Extract the [X, Y] coordinate from the center of the cell holding the provided text.  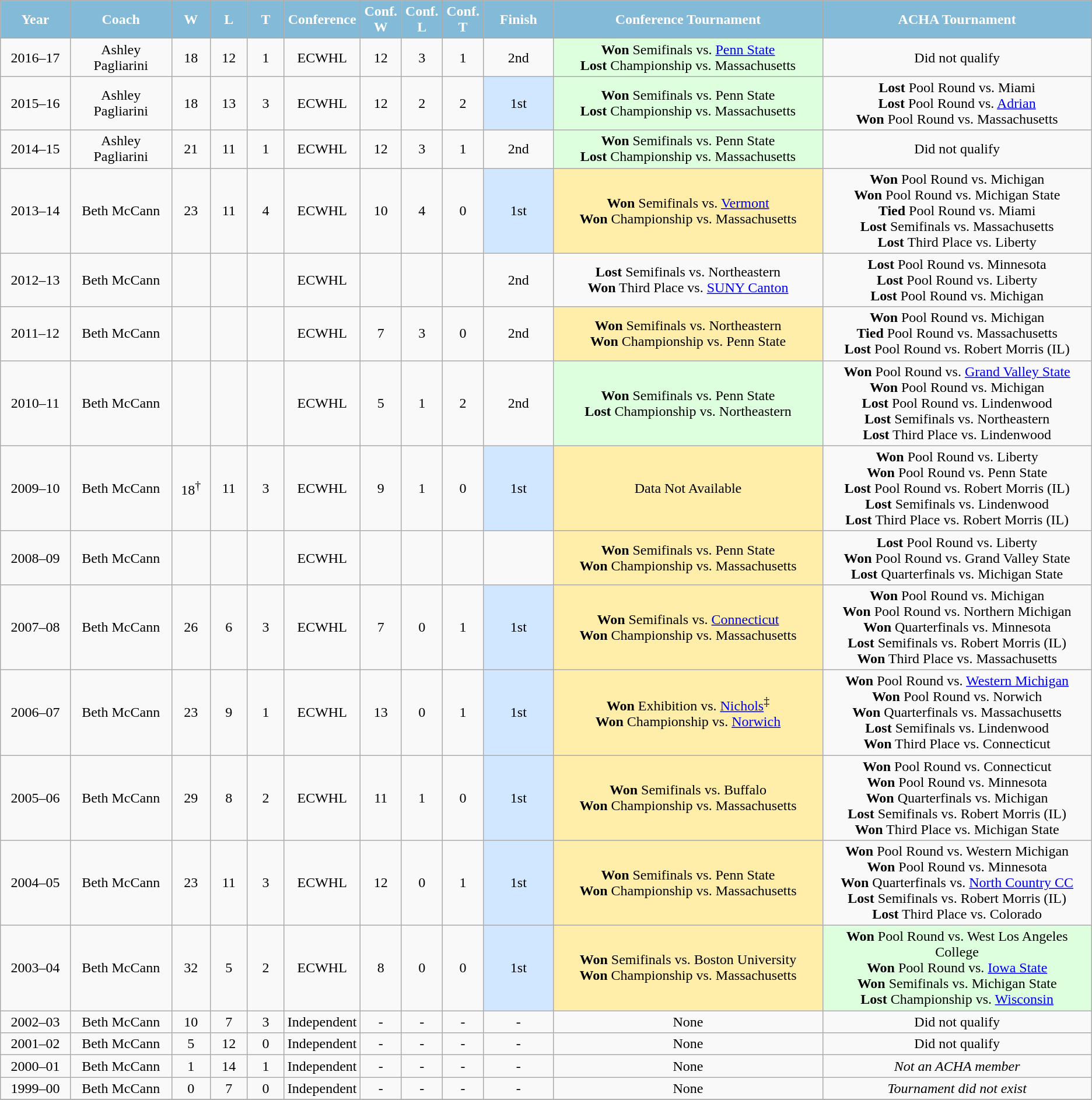
Data Not Available [688, 488]
Lost Pool Round vs. Liberty Won Pool Round vs. Grand Valley State Lost Quarterfinals vs. Michigan State [957, 558]
21 [191, 149]
2007–08 [35, 627]
ACHA Tournament [957, 20]
Won Semifinals vs. Penn State Lost Championship vs. Northeastern [688, 403]
2001–02 [35, 1044]
Conf. T [463, 20]
Won Pool Round vs. West Los Angeles College Won Pool Round vs. Iowa State Won Semifinals vs. Michigan State Lost Championship vs. Wisconsin [957, 968]
L [229, 20]
2006–07 [35, 712]
Coach [121, 20]
2016–17 [35, 57]
Conf. W [381, 20]
Lost Pool Round vs. Minnesota Lost Pool Round vs. Liberty Lost Pool Round vs. Michigan [957, 280]
2011–12 [35, 334]
Won Semifinals vs. Northeastern Won Championship vs. Penn State [688, 334]
6 [229, 627]
26 [191, 627]
T [265, 20]
Conf. L [422, 20]
Won Pool Round vs. Michigan Tied Pool Round vs. Massachusetts Lost Pool Round vs. Robert Morris (IL) [957, 334]
Finish [519, 20]
2012–13 [35, 280]
2003–04 [35, 968]
Won Semifinals vs. Vermont Won Championship vs. Massachusetts [688, 211]
Tournament did not exist [957, 1088]
Not an ACHA member [957, 1066]
1999–00 [35, 1088]
W [191, 20]
2000–01 [35, 1066]
2015–16 [35, 103]
2008–09 [35, 558]
Conference Tournament [688, 20]
2004–05 [35, 883]
Lost Semifinals vs. Northeastern Won Third Place vs. SUNY Canton [688, 280]
32 [191, 968]
Won Semifinals vs. Connecticut Won Championship vs. Massachusetts [688, 627]
2002–03 [35, 1022]
Conference [322, 20]
18† [191, 488]
2014–15 [35, 149]
2005–06 [35, 797]
2010–11 [35, 403]
2009–10 [35, 488]
Won Exhibition vs. Nichols‡ Won Championship vs. Norwich [688, 712]
Won Semifinals vs. Boston University Won Championship vs. Massachusetts [688, 968]
Won Semifinals vs. Buffalo Won Championship vs. Massachusetts [688, 797]
14 [229, 1066]
Year [35, 20]
Lost Pool Round vs. Miami Lost Pool Round vs. Adrian Won Pool Round vs. Massachusetts [957, 103]
2013–14 [35, 211]
29 [191, 797]
